Extract the (x, y) coordinate from the center of the cell holding the provided text.  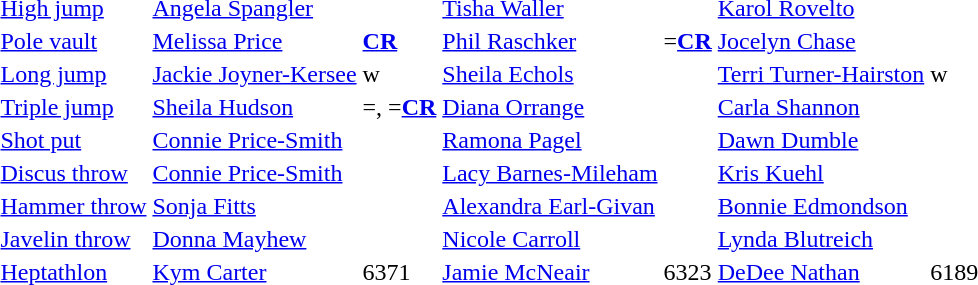
Kris Kuehl (820, 173)
Dawn Dumble (820, 140)
=CR (688, 41)
Lynda Blutreich (820, 239)
CR (400, 41)
w (400, 74)
Nicole Carroll (550, 239)
=, =CR (400, 107)
Donna Mayhew (254, 239)
Alexandra Earl-Givan (550, 206)
Ramona Pagel (550, 140)
Jocelyn Chase (820, 41)
Sheila Hudson (254, 107)
Phil Raschker (550, 41)
Jackie Joyner-Kersee (254, 74)
Terri Turner-Hairston (820, 74)
Sheila Echols (550, 74)
Sonja Fitts (254, 206)
Carla Shannon (820, 107)
Bonnie Edmondson (820, 206)
Melissa Price (254, 41)
Diana Orrange (550, 107)
Lacy Barnes-Mileham (550, 173)
